Detect which cell encompasses the target text, then output its (x, y) center coordinate. 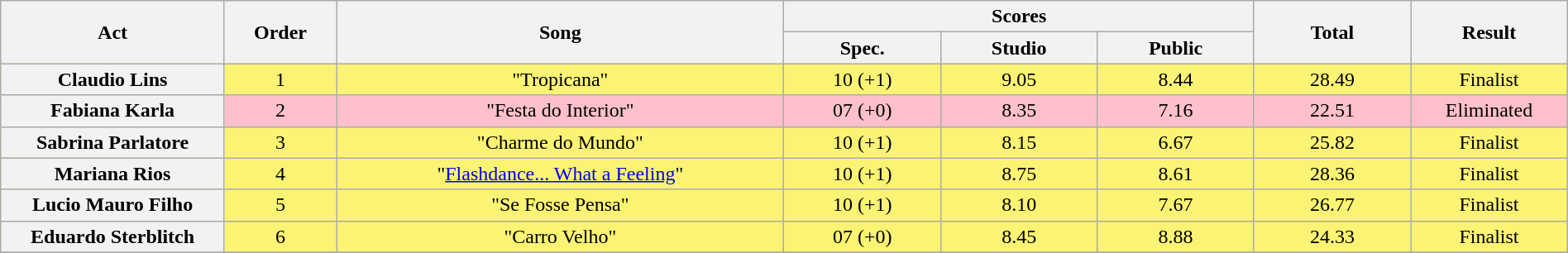
7.67 (1176, 205)
24.33 (1331, 236)
Scores (1019, 17)
8.44 (1176, 79)
9.05 (1019, 79)
26.77 (1331, 205)
Studio (1019, 48)
Act (112, 32)
8.35 (1019, 111)
"Carro Velho" (561, 236)
2 (280, 111)
5 (280, 205)
Result (1489, 32)
"Se Fosse Pensa" (561, 205)
8.10 (1019, 205)
"Charme do Mundo" (561, 142)
6.67 (1176, 142)
8.45 (1019, 236)
25.82 (1331, 142)
Song (561, 32)
28.36 (1331, 174)
Public (1176, 48)
"Flashdance... What a Feeling" (561, 174)
Fabiana Karla (112, 111)
Claudio Lins (112, 79)
Total (1331, 32)
8.88 (1176, 236)
Lucio Mauro Filho (112, 205)
Eliminated (1489, 111)
Order (280, 32)
"Festa do Interior" (561, 111)
7.16 (1176, 111)
Sabrina Parlatore (112, 142)
28.49 (1331, 79)
Mariana Rios (112, 174)
6 (280, 236)
22.51 (1331, 111)
8.75 (1019, 174)
3 (280, 142)
Spec. (862, 48)
"Tropicana" (561, 79)
8.61 (1176, 174)
Eduardo Sterblitch (112, 236)
8.15 (1019, 142)
4 (280, 174)
1 (280, 79)
